Find where the given text appears and provide that cell's center as [x, y] coordinate. 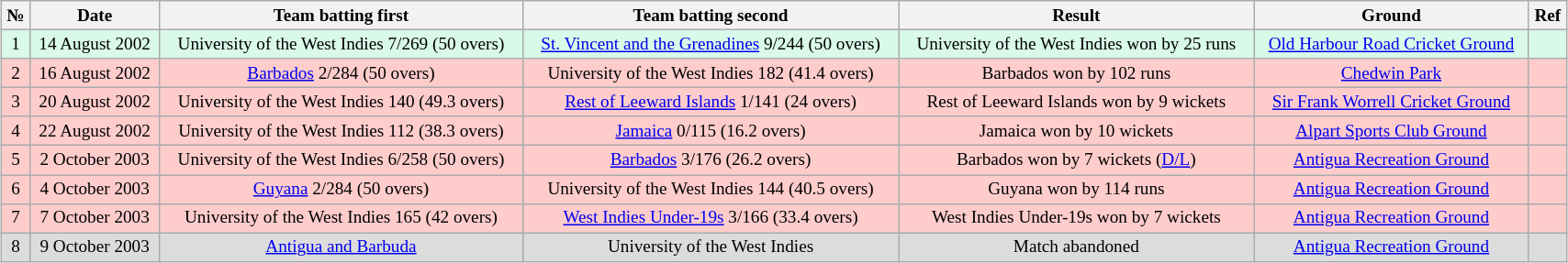
Rest of Leeward Islands won by 9 wickets [1076, 102]
Alpart Sports Club Ground [1392, 131]
University of the West Indies 144 (40.5 overs) [711, 189]
Antigua and Barbuda [342, 247]
5 [17, 160]
University of the West Indies 165 (42 overs) [342, 218]
4 October 2003 [95, 189]
3 [17, 102]
Barbados 2/284 (50 overs) [342, 73]
7 October 2003 [95, 218]
14 August 2002 [95, 44]
8 [17, 247]
Jamaica won by 10 wickets [1076, 131]
Guyana won by 114 runs [1076, 189]
9 October 2003 [95, 247]
Barbados won by 7 wickets (D/L) [1076, 160]
Date [95, 16]
Ref [1548, 16]
Barbados 3/176 (26.2 overs) [711, 160]
University of the West Indies 7/269 (50 overs) [342, 44]
4 [17, 131]
University of the West Indies 140 (49.3 overs) [342, 102]
Chedwin Park [1392, 73]
Barbados won by 102 runs [1076, 73]
West Indies Under-19s won by 7 wickets [1076, 218]
Old Harbour Road Cricket Ground [1392, 44]
Guyana 2/284 (50 overs) [342, 189]
University of the West Indies 6/258 (50 overs) [342, 160]
Match abandoned [1076, 247]
University of the West Indies 112 (38.3 overs) [342, 131]
University of the West Indies 182 (41.4 overs) [711, 73]
University of the West Indies [711, 247]
Sir Frank Worrell Cricket Ground [1392, 102]
Team batting second [711, 16]
Ground [1392, 16]
2 October 2003 [95, 160]
1 [17, 44]
16 August 2002 [95, 73]
West Indies Under-19s 3/166 (33.4 overs) [711, 218]
20 August 2002 [95, 102]
№ [17, 16]
St. Vincent and the Grenadines 9/244 (50 overs) [711, 44]
Team batting first [342, 16]
University of the West Indies won by 25 runs [1076, 44]
Jamaica 0/115 (16.2 overs) [711, 131]
2 [17, 73]
7 [17, 218]
22 August 2002 [95, 131]
6 [17, 189]
Rest of Leeward Islands 1/141 (24 overs) [711, 102]
Result [1076, 16]
